Output the (X, Y) coordinate of the center of the cell containing the given text.  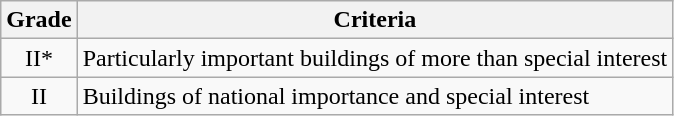
Particularly important buildings of more than special interest (375, 58)
II* (39, 58)
Criteria (375, 20)
Grade (39, 20)
II (39, 96)
Buildings of national importance and special interest (375, 96)
